Return the [X, Y] coordinate for the center point of the cell that contains the specified text.  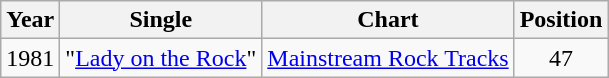
47 [561, 58]
1981 [30, 58]
Position [561, 20]
Chart [388, 20]
Mainstream Rock Tracks [388, 58]
"Lady on the Rock" [161, 58]
Single [161, 20]
Year [30, 20]
